Extract the (X, Y) coordinate from the center of the cell holding the provided text.  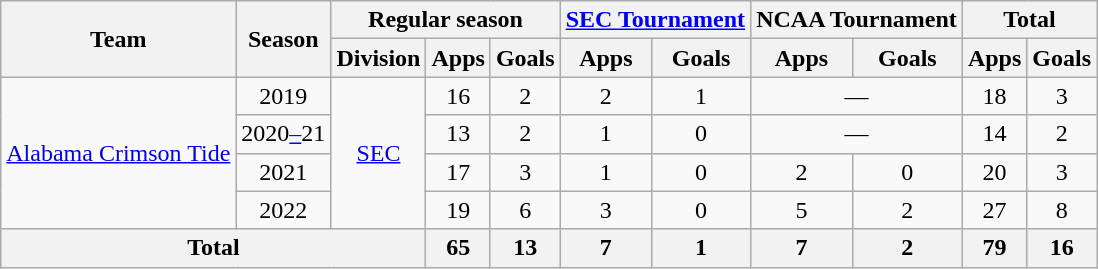
8 (1062, 210)
SEC Tournament (655, 20)
Regular season (446, 20)
2019 (284, 96)
2021 (284, 172)
Team (118, 39)
27 (994, 210)
6 (525, 210)
5 (802, 210)
Season (284, 39)
17 (458, 172)
19 (458, 210)
NCAA Tournament (857, 20)
2022 (284, 210)
20 (994, 172)
Division (378, 58)
SEC (378, 153)
14 (994, 134)
18 (994, 96)
65 (458, 248)
2020–21 (284, 134)
Alabama Crimson Tide (118, 153)
79 (994, 248)
